Search for the cell housing the specified text and yield its [X, Y] center coordinate. 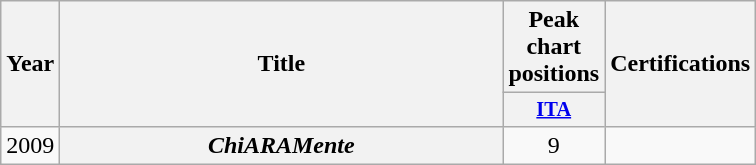
Title [282, 64]
2009 [30, 145]
Peak chart positions [554, 47]
ChiARAMente [282, 145]
9 [554, 145]
ITA [554, 110]
Year [30, 64]
Certifications [680, 64]
